Output the (x, y) coordinate of the center of the cell containing the given text.  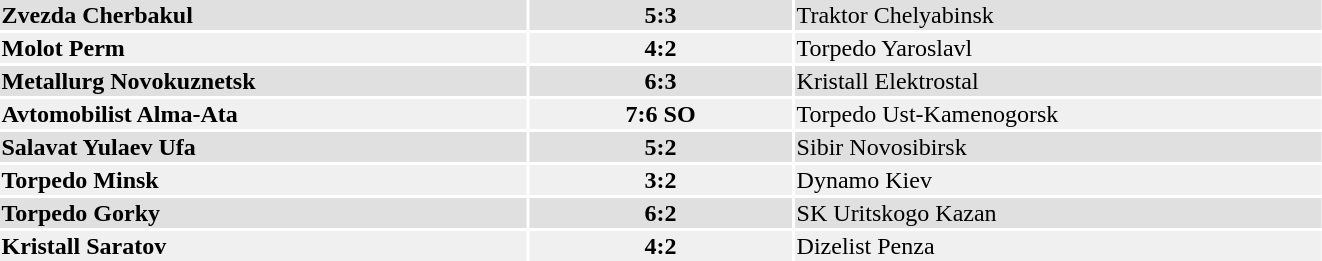
6:2 (660, 213)
Kristall Saratov (263, 246)
Kristall Elektrostal (1058, 81)
Metallurg Novokuznetsk (263, 81)
SK Uritskogo Kazan (1058, 213)
Torpedo Minsk (263, 180)
6:3 (660, 81)
Dynamo Kiev (1058, 180)
Dizelist Penza (1058, 246)
7:6 SO (660, 114)
5:2 (660, 147)
Traktor Chelyabinsk (1058, 15)
Salavat Yulaev Ufa (263, 147)
Torpedo Yaroslavl (1058, 48)
3:2 (660, 180)
5:3 (660, 15)
Torpedo Gorky (263, 213)
Zvezda Cherbakul (263, 15)
Molot Perm (263, 48)
Torpedo Ust-Kamenogorsk (1058, 114)
Sibir Novosibirsk (1058, 147)
Avtomobilist Alma-Ata (263, 114)
